Return (x, y) of the center of cell containing provided text 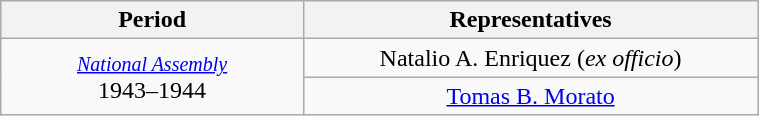
Natalio A. Enriquez (ex officio) (530, 58)
Representatives (530, 20)
Tomas B. Morato (530, 96)
Period (152, 20)
National Assembly1943–1944 (152, 77)
